Search for the cell housing the specified text and yield its [x, y] center coordinate. 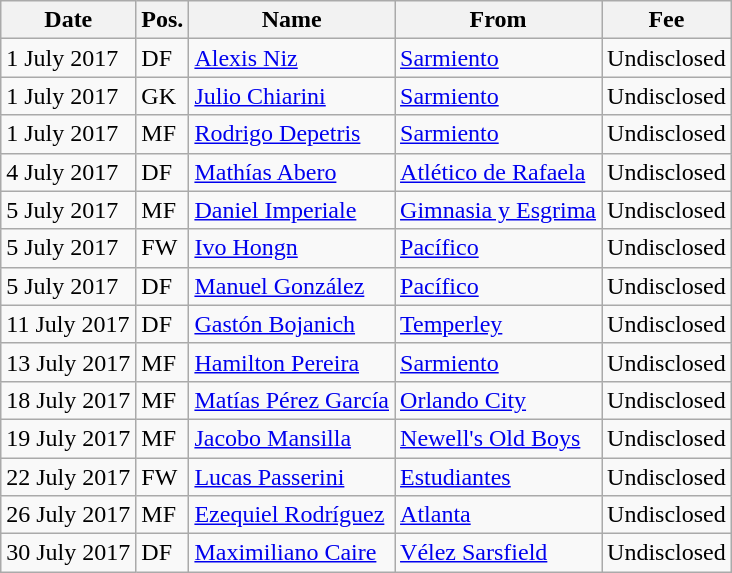
From [498, 20]
Atlanta [498, 515]
30 July 2017 [68, 553]
Manuel González [292, 286]
GK [162, 96]
Date [68, 20]
26 July 2017 [68, 515]
Ezequiel Rodríguez [292, 515]
Maximiliano Caire [292, 553]
Vélez Sarsfield [498, 553]
22 July 2017 [68, 477]
Newell's Old Boys [498, 438]
Daniel Imperiale [292, 210]
Fee [667, 20]
Lucas Passerini [292, 477]
Temperley [498, 324]
Mathías Abero [292, 172]
Atlético de Rafaela [498, 172]
Name [292, 20]
Gimnasia y Esgrima [498, 210]
Pos. [162, 20]
Alexis Niz [292, 58]
4 July 2017 [68, 172]
13 July 2017 [68, 362]
19 July 2017 [68, 438]
Matías Pérez García [292, 400]
Hamilton Pereira [292, 362]
Gastón Bojanich [292, 324]
Jacobo Mansilla [292, 438]
Rodrigo Depetris [292, 134]
Ivo Hongn [292, 248]
Orlando City [498, 400]
11 July 2017 [68, 324]
18 July 2017 [68, 400]
Estudiantes [498, 477]
Julio Chiarini [292, 96]
